Provide the [X, Y] coordinate of the cell's center where the given text is located.  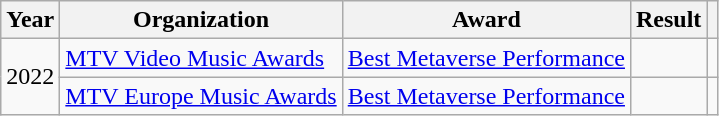
MTV Video Music Awards [201, 58]
MTV Europe Music Awards [201, 96]
Award [486, 20]
Organization [201, 20]
Year [30, 20]
Result [668, 20]
2022 [30, 77]
